Determine the (x, y) coordinate at the center of the cell enclosing the given text.  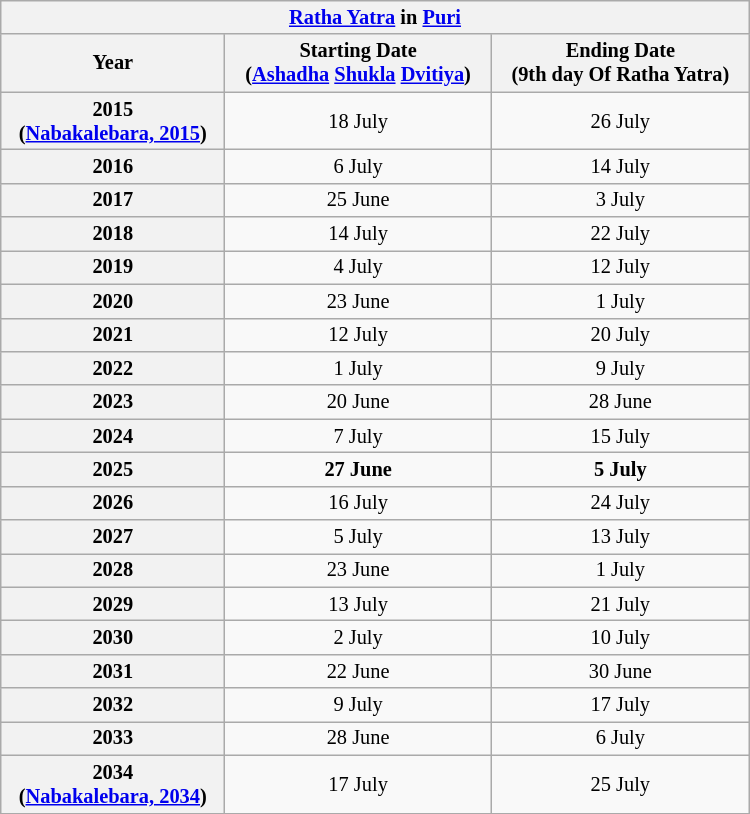
2018 (113, 234)
2022 (113, 369)
27 June (358, 470)
2027 (113, 537)
2024 (113, 436)
20 July (620, 335)
25 July (620, 785)
4 July (358, 268)
2029 (113, 604)
2023 (113, 402)
24 July (620, 503)
2025 (113, 470)
2015(Nabakalebara, 2015) (113, 121)
Ending Date(9th day Of Ratha Yatra) (620, 63)
2028 (113, 571)
2019 (113, 268)
2016 (113, 167)
2 July (358, 638)
2026 (113, 503)
20 June (358, 402)
25 June (358, 200)
2017 (113, 200)
2020 (113, 301)
2034(Nabakalebara, 2034) (113, 785)
7 July (358, 436)
3 July (620, 200)
2032 (113, 705)
2031 (113, 672)
16 July (358, 503)
30 June (620, 672)
Ratha Yatra in Puri (375, 18)
Starting Date(Ashadha Shukla Dvitiya) (358, 63)
22 June (358, 672)
2021 (113, 335)
2033 (113, 739)
10 July (620, 638)
15 July (620, 436)
18 July (358, 121)
26 July (620, 121)
2030 (113, 638)
Year (113, 63)
21 July (620, 604)
22 July (620, 234)
